Locate the cell with the specified text and output its [X, Y] center coordinate. 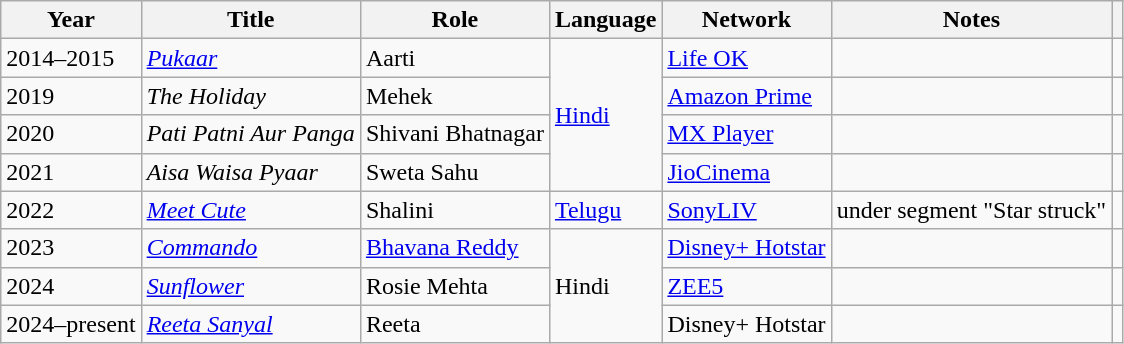
The Holiday [250, 96]
Aarti [454, 58]
Amazon Prime [746, 96]
2020 [71, 134]
under segment "Star struck" [972, 210]
Pati Patni Aur Panga [250, 134]
Meet Cute [250, 210]
MX Player [746, 134]
Shalini [454, 210]
Notes [972, 20]
Title [250, 20]
Role [454, 20]
Sunflower [250, 286]
Language [605, 20]
2024 [71, 286]
Mehek [454, 96]
Commando [250, 248]
Sweta Sahu [454, 172]
Reeta Sanyal [250, 324]
SonyLIV [746, 210]
Network [746, 20]
2021 [71, 172]
ZEE5 [746, 286]
Rosie Mehta [454, 286]
Shivani Bhatnagar [454, 134]
Year [71, 20]
JioCinema [746, 172]
Telugu [605, 210]
Reeta [454, 324]
Pukaar [250, 58]
Life OK [746, 58]
Bhavana Reddy [454, 248]
2023 [71, 248]
2024–present [71, 324]
2022 [71, 210]
Aisa Waisa Pyaar [250, 172]
2014–2015 [71, 58]
2019 [71, 96]
